Find where the given text appears and provide that cell's center as (x, y) coordinate. 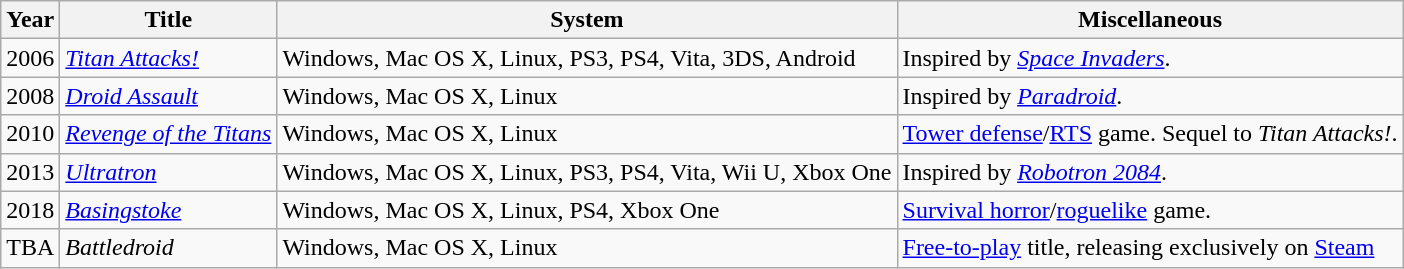
Free-to-play title, releasing exclusively on Steam (1150, 248)
2008 (30, 96)
Windows, Mac OS X, Linux, PS3, PS4, Vita, 3DS, Android (587, 58)
Windows, Mac OS X, Linux, PS3, PS4, Vita, Wii U, Xbox One (587, 172)
Basingstoke (168, 210)
Revenge of the Titans (168, 134)
Miscellaneous (1150, 20)
TBA (30, 248)
Year (30, 20)
Titan Attacks! (168, 58)
Inspired by Robotron 2084. (1150, 172)
Inspired by Paradroid. (1150, 96)
2018 (30, 210)
System (587, 20)
2013 (30, 172)
Inspired by Space Invaders. (1150, 58)
2006 (30, 58)
Droid Assault (168, 96)
Tower defense/RTS game. Sequel to Titan Attacks!. (1150, 134)
Title (168, 20)
2010 (30, 134)
Ultratron (168, 172)
Battledroid (168, 248)
Windows, Mac OS X, Linux, PS4, Xbox One (587, 210)
Survival horror/roguelike game. (1150, 210)
